For the text-containing cell, return its midpoint in [x, y] coordinate format. 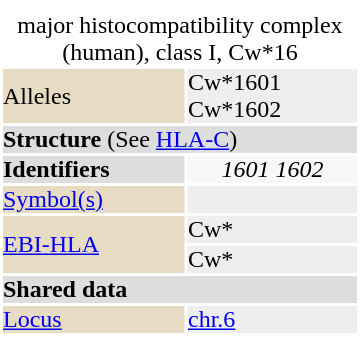
major histocompatibility complex (human), class I, Cw*16 [180, 39]
Structure (See HLA-C) [180, 140]
Symbol(s) [94, 200]
1601 1602 [272, 170]
Shared data [180, 290]
EBI-HLA [94, 244]
Locus [94, 320]
Alleles [94, 96]
Cw*1601 Cw*1602 [272, 96]
Identifiers [94, 170]
chr.6 [272, 320]
